From the cell containing the given text, extract its center point as (x, y) coordinate. 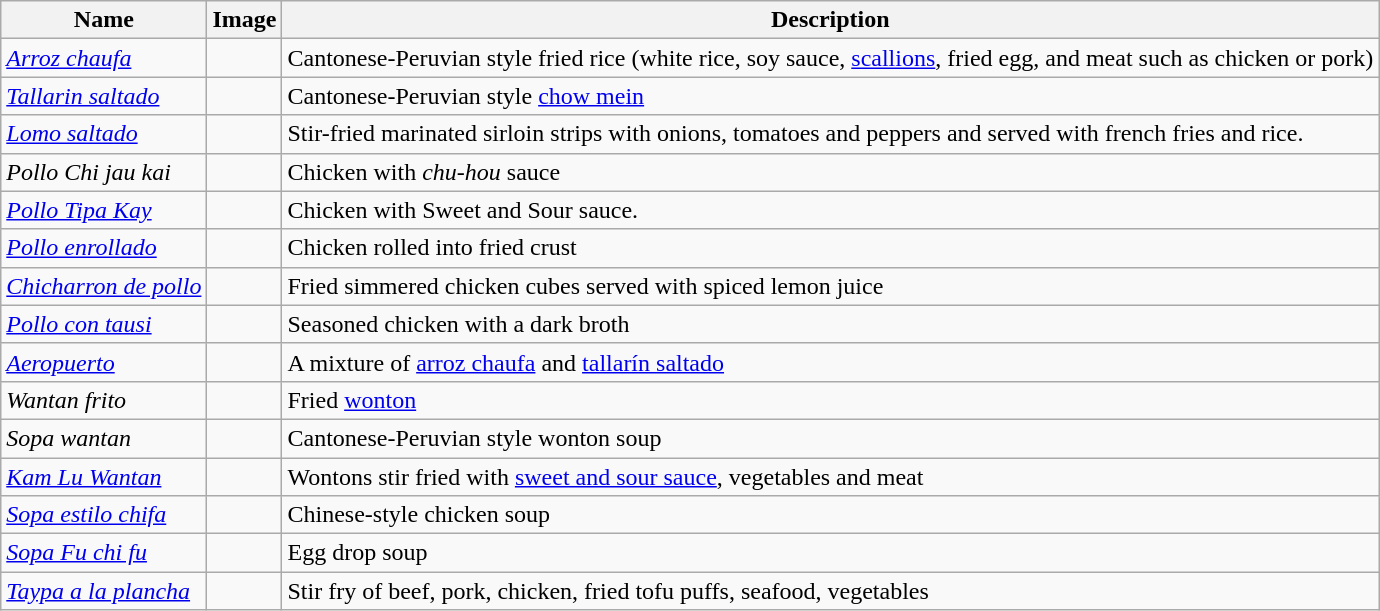
Seasoned chicken with a dark broth (830, 324)
Kam Lu Wantan (104, 477)
Chicken rolled into fried crust (830, 248)
Pollo con tausi (104, 324)
Pollo Tipa Kay (104, 210)
Taypa a la plancha (104, 591)
Sopa Fu chi fu (104, 553)
Sopa estilo chifa (104, 515)
A mixture of arroz chaufa and tallarín saltado (830, 362)
Cantonese-Peruvian style wonton soup (830, 438)
Cantonese-Peruvian style fried rice (white rice, soy sauce, scallions, fried egg, and meat such as chicken or pork) (830, 58)
Stir fry of beef, pork, chicken, fried tofu puffs, seafood, vegetables (830, 591)
Pollo Chi jau kai (104, 172)
Chinese-style chicken soup (830, 515)
Image (244, 20)
Fried wonton (830, 400)
Stir-fried marinated sirloin strips with onions, tomatoes and peppers and served with french fries and rice. (830, 134)
Cantonese-Peruvian style chow mein (830, 96)
Lomo saltado (104, 134)
Pollo enrollado (104, 248)
Chicken with Sweet and Sour sauce. (830, 210)
Chicken with chu-hou sauce (830, 172)
Wantan frito (104, 400)
Egg drop soup (830, 553)
Arroz chaufa (104, 58)
Name (104, 20)
Sopa wantan (104, 438)
Description (830, 20)
Fried simmered chicken cubes served with spiced lemon juice (830, 286)
Aeropuerto (104, 362)
Chicharron de pollo (104, 286)
Wontons stir fried with sweet and sour sauce, vegetables and meat (830, 477)
Tallarin saltado (104, 96)
